Detect which cell encompasses the target text, then output its (x, y) center coordinate. 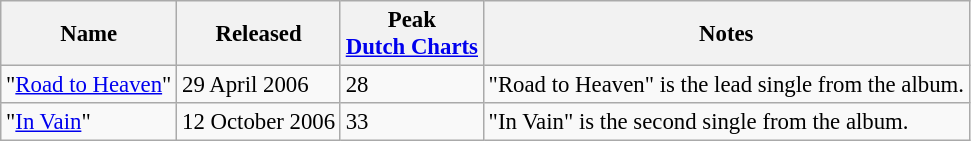
Notes (726, 34)
Released (259, 34)
12 October 2006 (259, 122)
"In Vain" is the second single from the album. (726, 122)
"Road to Heaven" (89, 85)
29 April 2006 (259, 85)
33 (412, 122)
"In Vain" (89, 122)
PeakDutch Charts (412, 34)
Name (89, 34)
"Road to Heaven" is the lead single from the album. (726, 85)
28 (412, 85)
